From the cell containing the given text, extract its center point as (X, Y) coordinate. 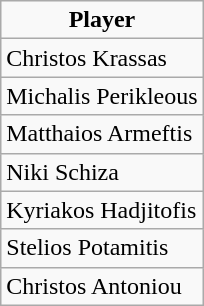
Kyriakos Hadjitofis (102, 210)
Christos Antoniou (102, 286)
Player (102, 20)
Michalis Perikleous (102, 96)
Matthaios Armeftis (102, 134)
Christos Krassas (102, 58)
Stelios Potamitis (102, 248)
Niki Schiza (102, 172)
